Determine the (X, Y) coordinate at the center of the cell enclosing the given text.  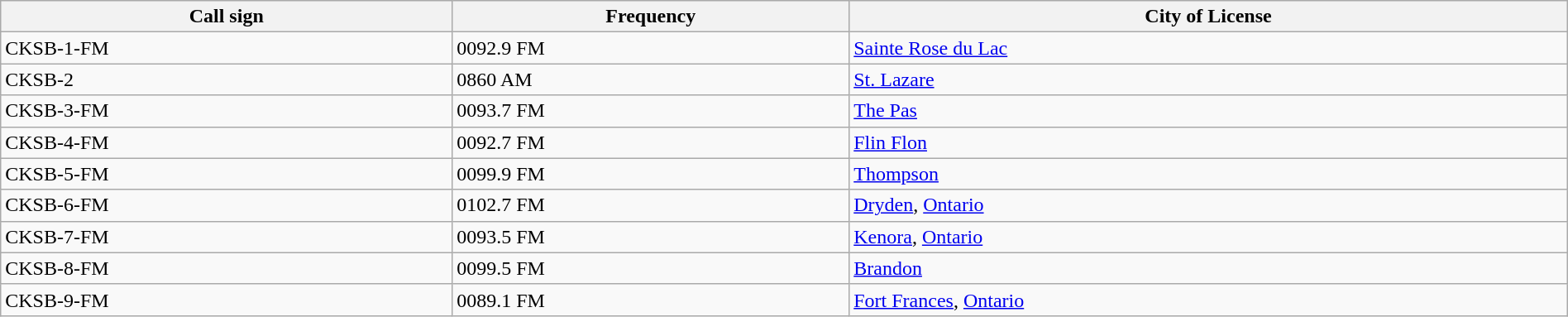
CKSB-1-FM (227, 48)
0099.9 FM (651, 174)
0093.5 FM (651, 237)
Frequency (651, 17)
Brandon (1209, 268)
CKSB-7-FM (227, 237)
Sainte Rose du Lac (1209, 48)
CKSB-5-FM (227, 174)
CKSB-2 (227, 79)
CKSB-3-FM (227, 111)
Thompson (1209, 174)
St. Lazare (1209, 79)
0860 AM (651, 79)
CKSB-9-FM (227, 300)
Dryden, Ontario (1209, 205)
CKSB-4-FM (227, 142)
City of License (1209, 17)
0092.7 FM (651, 142)
Call sign (227, 17)
Kenora, Ontario (1209, 237)
Flin Flon (1209, 142)
Fort Frances, Ontario (1209, 300)
CKSB-8-FM (227, 268)
0102.7 FM (651, 205)
0099.5 FM (651, 268)
0089.1 FM (651, 300)
0093.7 FM (651, 111)
The Pas (1209, 111)
0092.9 FM (651, 48)
CKSB-6-FM (227, 205)
